Determine the (X, Y) coordinate at the center of the cell enclosing the given text.  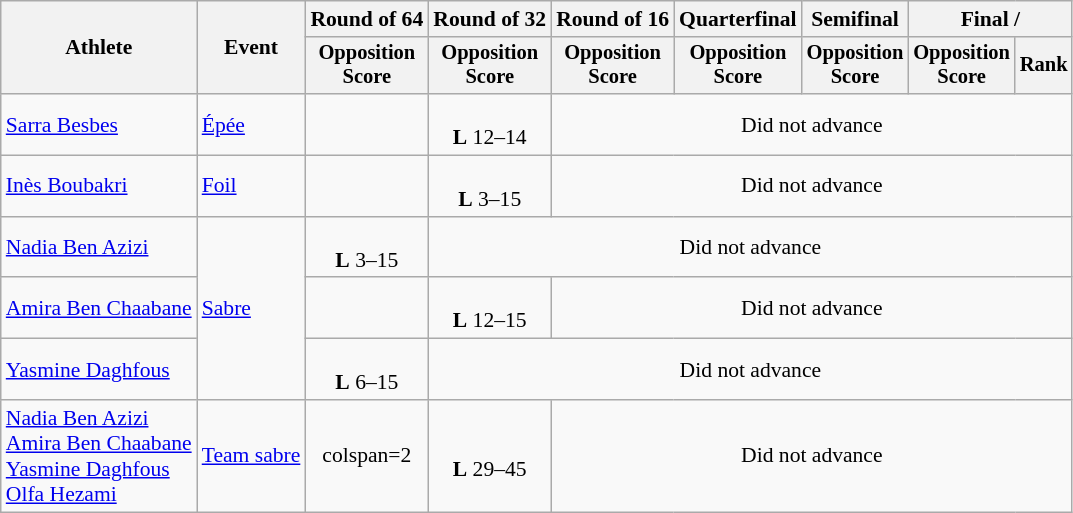
Sarra Besbes (99, 124)
Event (252, 48)
Inès Boubakri (99, 186)
L 6–15 (366, 370)
L 12–14 (490, 124)
Semifinal (856, 19)
L 12–15 (490, 308)
Épée (252, 124)
Foil (252, 186)
Quarterfinal (738, 19)
Nadia Ben AziziAmira Ben ChaabaneYasmine DaghfousOlfa Hezami (99, 456)
Nadia Ben Azizi (99, 248)
Rank (1044, 66)
Amira Ben Chaabane (99, 308)
L 29–45 (490, 456)
Athlete (99, 48)
colspan=2 (366, 456)
Yasmine Daghfous (99, 370)
Round of 64 (366, 19)
Round of 32 (490, 19)
Round of 16 (612, 19)
Team sabre (252, 456)
Final / (990, 19)
Sabre (252, 308)
